Determine the [x, y] coordinate at the center of the cell enclosing the given text.  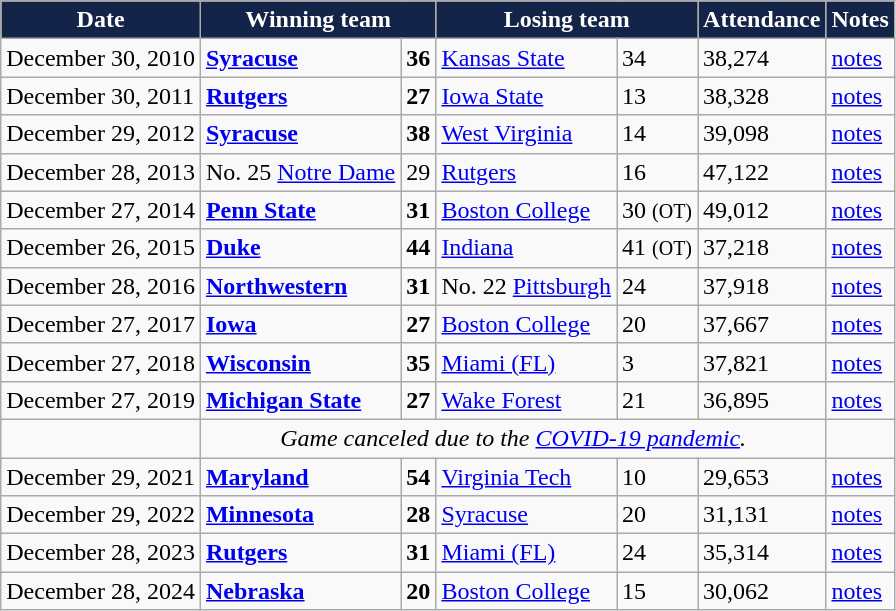
Iowa [300, 324]
29,653 [762, 477]
Losing team [567, 20]
37,218 [762, 248]
3 [656, 362]
38 [418, 134]
39,098 [762, 134]
Nebraska [300, 591]
36,895 [762, 400]
December 28, 2023 [101, 553]
37,918 [762, 286]
Iowa State [526, 96]
December 28, 2013 [101, 172]
30,062 [762, 591]
Minnesota [300, 515]
44 [418, 248]
Maryland [300, 477]
15 [656, 591]
37,821 [762, 362]
No. 25 Notre Dame [300, 172]
35 [418, 362]
34 [656, 58]
Virginia Tech [526, 477]
29 [418, 172]
30 (OT) [656, 210]
December 26, 2015 [101, 248]
Winning team [318, 20]
13 [656, 96]
December 27, 2019 [101, 400]
Game canceled due to the COVID-19 pandemic. [513, 438]
54 [418, 477]
Michigan State [300, 400]
December 28, 2024 [101, 591]
Attendance [762, 20]
36 [418, 58]
Northwestern [300, 286]
38,328 [762, 96]
Kansas State [526, 58]
31,131 [762, 515]
December 27, 2014 [101, 210]
28 [418, 515]
Notes [860, 20]
Penn State [300, 210]
Wisconsin [300, 362]
41 (OT) [656, 248]
49,012 [762, 210]
35,314 [762, 553]
Indiana [526, 248]
December 27, 2018 [101, 362]
December 28, 2016 [101, 286]
No. 22 Pittsburgh [526, 286]
10 [656, 477]
47,122 [762, 172]
Duke [300, 248]
December 30, 2010 [101, 58]
14 [656, 134]
December 27, 2017 [101, 324]
December 30, 2011 [101, 96]
16 [656, 172]
Wake Forest [526, 400]
December 29, 2022 [101, 515]
37,667 [762, 324]
December 29, 2021 [101, 477]
December 29, 2012 [101, 134]
21 [656, 400]
38,274 [762, 58]
West Virginia [526, 134]
Date [101, 20]
